From the cell containing the given text, extract its center point as (x, y) coordinate. 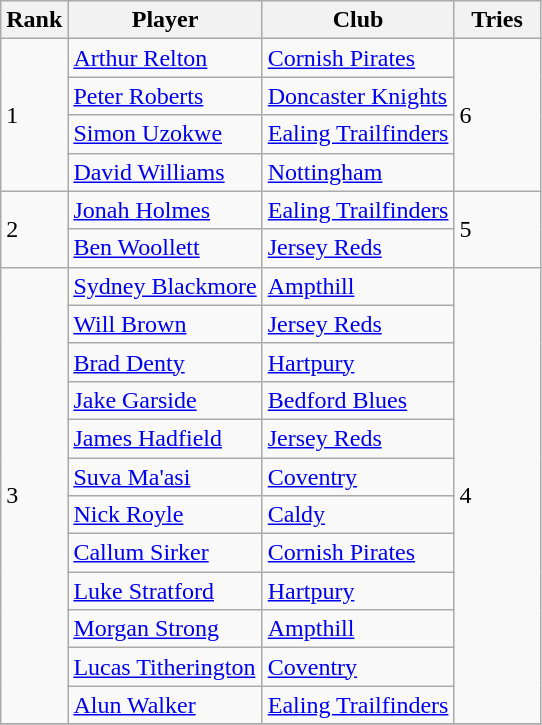
Club (358, 20)
Tries (497, 20)
Nottingham (358, 172)
Nick Royle (165, 515)
Will Brown (165, 324)
Sydney Blackmore (165, 286)
Player (165, 20)
Ben Woollett (165, 248)
Simon Uzokwe (165, 134)
Luke Stratford (165, 591)
Peter Roberts (165, 96)
Callum Sirker (165, 553)
Rank (34, 20)
2 (34, 229)
1 (34, 115)
James Hadfield (165, 438)
Lucas Titherington (165, 667)
Bedford Blues (358, 400)
Caldy (358, 515)
Doncaster Knights (358, 96)
5 (497, 229)
3 (34, 496)
Brad Denty (165, 362)
4 (497, 496)
6 (497, 115)
Arthur Relton (165, 58)
Suva Ma'asi (165, 477)
Jonah Holmes (165, 210)
David Williams (165, 172)
Jake Garside (165, 400)
Alun Walker (165, 705)
Morgan Strong (165, 629)
